Detect which cell encompasses the target text, then output its (X, Y) center coordinate. 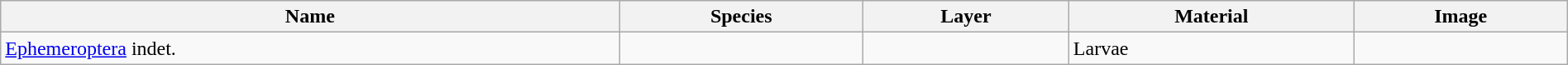
Material (1211, 17)
Name (310, 17)
Larvae (1211, 48)
Layer (966, 17)
Ephemeroptera indet. (310, 48)
Species (741, 17)
Image (1460, 17)
